Return the (x, y) coordinate for the center point of the cell that contains the specified text.  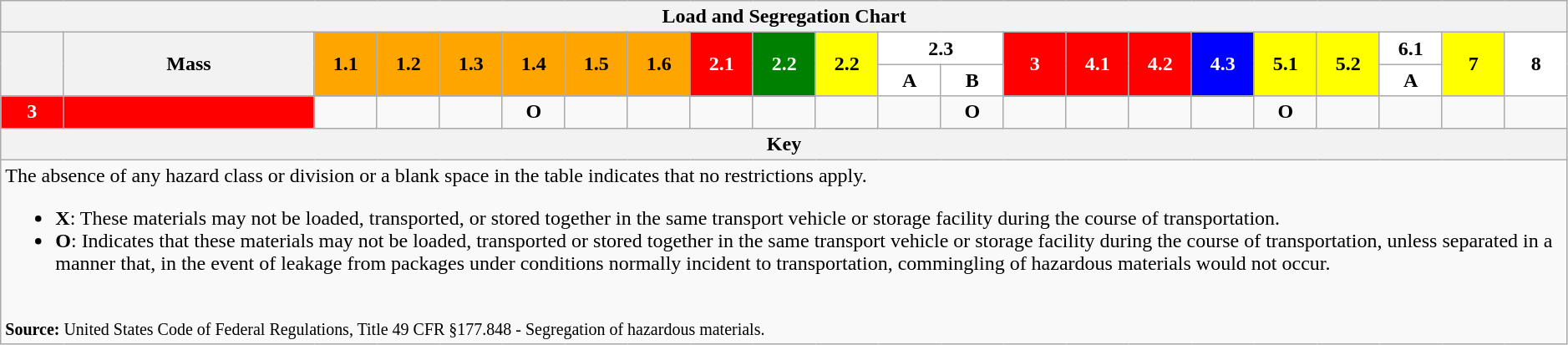
1.4 (533, 64)
1.5 (596, 64)
5.2 (1348, 64)
7 (1474, 64)
4.1 (1098, 64)
Load and Segregation Chart (784, 17)
4.3 (1223, 64)
1.3 (471, 64)
1.1 (346, 64)
6.1 (1410, 48)
2.3 (941, 48)
B (972, 80)
Mass (189, 64)
8 (1535, 64)
4.2 (1160, 64)
Key (784, 144)
1.2 (408, 64)
1.6 (658, 64)
2.1 (722, 64)
5.1 (1285, 64)
